Return the [X, Y] coordinate for the center point of the cell that contains the specified text.  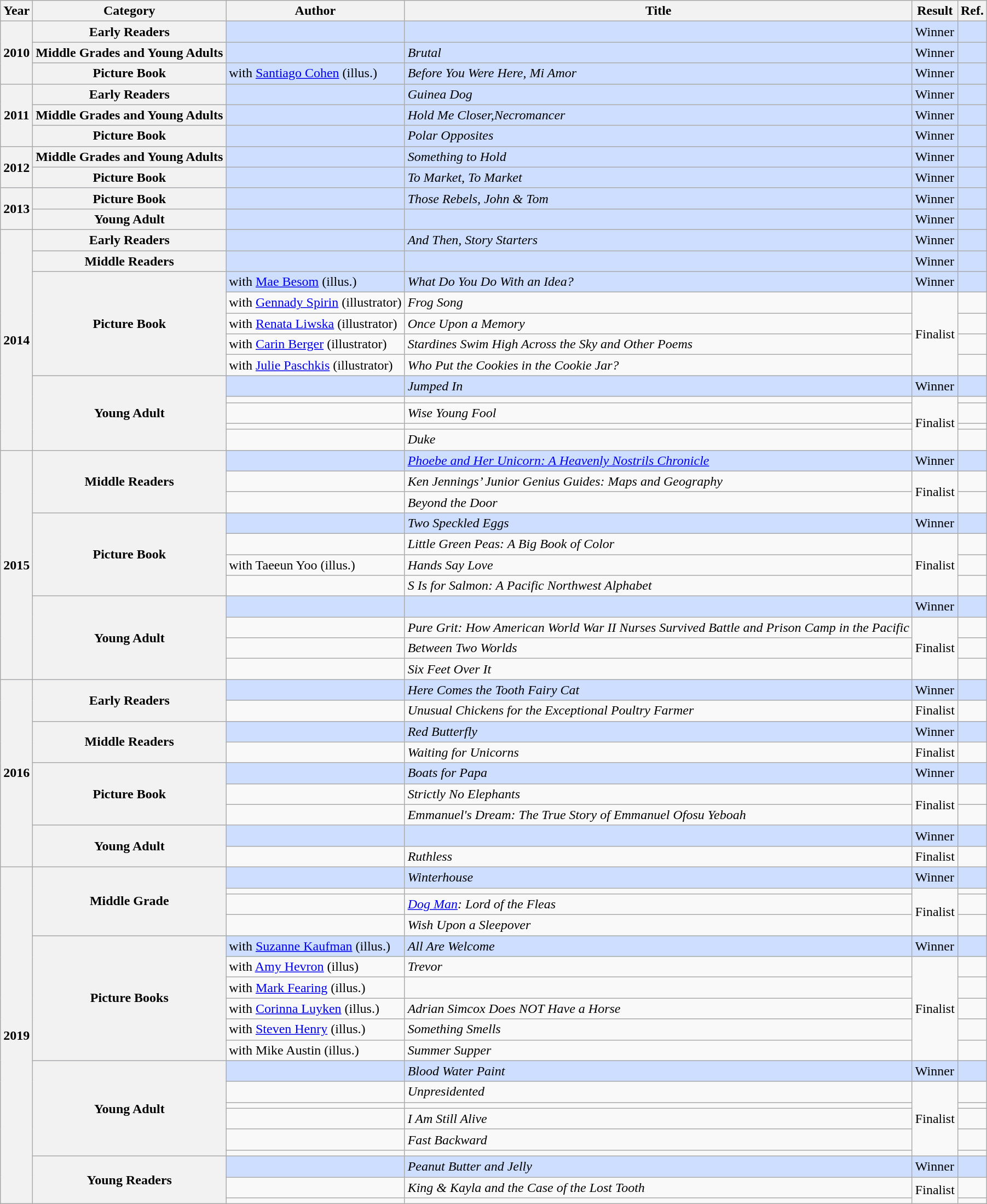
2016 [16, 773]
Beyond the Door [658, 502]
And Then, Story Starters [658, 240]
Here Comes the Tooth Fairy Cat [658, 690]
Category [129, 11]
with Carin Berger (illustrator) [315, 344]
Jumped In [658, 386]
Wish Upon a Sleepover [658, 925]
with Renata Liwska (illustrator) [315, 324]
Winterhouse [658, 877]
Year [16, 11]
Once Upon a Memory [658, 324]
Red Butterfly [658, 731]
2015 [16, 565]
Two Speckled Eggs [658, 523]
Fast Backward [658, 1139]
Something Smells [658, 1029]
I Am Still Alive [658, 1119]
Title [658, 11]
Emmanuel's Dream: The True Story of Emmanuel Ofosu Yeboah [658, 815]
Brutal [658, 53]
Between Two Worlds [658, 648]
What Do You Do With an Idea? [658, 282]
Boats for Papa [658, 773]
Author [315, 11]
Blood Water Paint [658, 1071]
Waiting for Unicorns [658, 752]
Picture Books [129, 998]
Six Feet Over It [658, 669]
Adrian Simcox Does NOT Have a Horse [658, 1009]
Peanut Butter and Jelly [658, 1166]
Little Green Peas: A Big Book of Color [658, 544]
with Suzanne Kaufman (illus.) [315, 946]
2011 [16, 115]
King & Kayla and the Case of the Lost Tooth [658, 1188]
S Is for Salmon: A Pacific Northwest Alphabet [658, 586]
Middle Grade [129, 901]
To Market, To Market [658, 177]
All Are Welcome [658, 946]
Unusual Chickens for the Exceptional Poultry Farmer [658, 711]
Before You Were Here, Mi Amor [658, 73]
Strictly No Elephants [658, 794]
Phoebe and Her Unicorn: A Heavenly Nostrils Chronicle [658, 460]
with Corinna Luyken (illus.) [315, 1009]
Pure Grit: How American World War II Nurses Survived Battle and Prison Camp in the Pacific [658, 627]
Wise Young Fool [658, 413]
with Taeeun Yoo (illus.) [315, 564]
2019 [16, 1035]
with Julie Paschkis (illustrator) [315, 365]
Trevor [658, 967]
Stardines Swim High Across the Sky and Other Poems [658, 344]
Guinea Dog [658, 94]
Who Put the Cookies in the Cookie Jar? [658, 365]
with Mark Fearing (illus.) [315, 988]
Frog Song [658, 303]
Dog Man: Lord of the Fleas [658, 905]
with Steven Henry (illus.) [315, 1029]
Result [935, 11]
Ken Jennings’ Junior Genius Guides: Maps and Geography [658, 481]
Unpresidented [658, 1092]
Young Readers [129, 1179]
2014 [16, 339]
2012 [16, 167]
Polar Opposites [658, 136]
Those Rebels, John & Tom [658, 198]
Ref. [972, 11]
Something to Hold [658, 157]
Hold Me Closer,Necromancer [658, 115]
2013 [16, 209]
2010 [16, 53]
Hands Say Love [658, 564]
with Amy Hevron (illus) [315, 967]
with Gennady Spirin (illustrator) [315, 303]
with Mae Besom (illus.) [315, 282]
with Santiago Cohen (illus.) [315, 73]
Duke [658, 440]
with Mike Austin (illus.) [315, 1050]
Ruthless [658, 856]
Summer Supper [658, 1050]
